From the cell containing the given text, extract its center point as [x, y] coordinate. 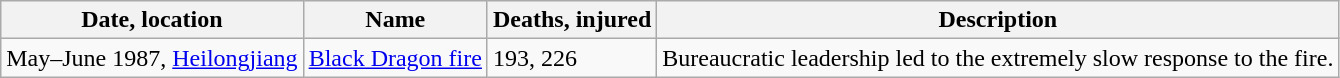
Name [395, 20]
Deaths, injured [572, 20]
Description [998, 20]
Bureaucratic leadership led to the extremely slow response to the fire. [998, 58]
193, 226 [572, 58]
May–June 1987, Heilongjiang [152, 58]
Black Dragon fire [395, 58]
Date, location [152, 20]
